For the text-containing cell, return its midpoint in [X, Y] coordinate format. 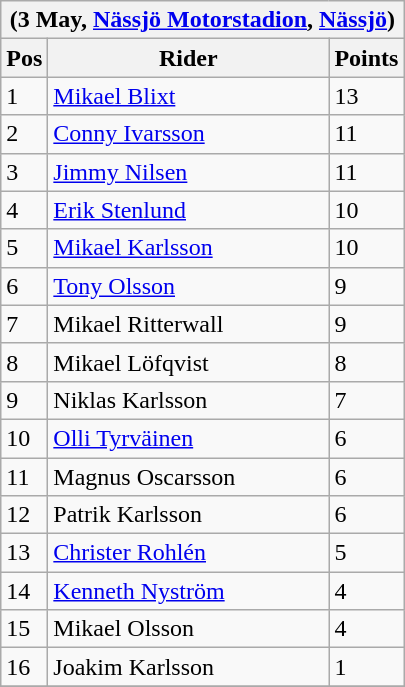
Joakim Karlsson [188, 667]
16 [24, 667]
Mikael Olsson [188, 629]
Conny Ivarsson [188, 134]
Mikael Karlsson [188, 248]
2 [24, 134]
14 [24, 591]
(3 May, Nässjö Motorstadion, Nässjö) [202, 20]
Mikael Blixt [188, 96]
Jimmy Nilsen [188, 172]
Magnus Oscarsson [188, 477]
Mikael Ritterwall [188, 324]
Points [366, 58]
Kenneth Nyström [188, 591]
Tony Olsson [188, 286]
15 [24, 629]
Niklas Karlsson [188, 400]
Patrik Karlsson [188, 515]
Christer Rohlén [188, 553]
Pos [24, 58]
Mikael Löfqvist [188, 362]
12 [24, 515]
Erik Stenlund [188, 210]
Olli Tyrväinen [188, 438]
Rider [188, 58]
3 [24, 172]
